Determine the [x, y] coordinate at the center of the cell enclosing the given text.  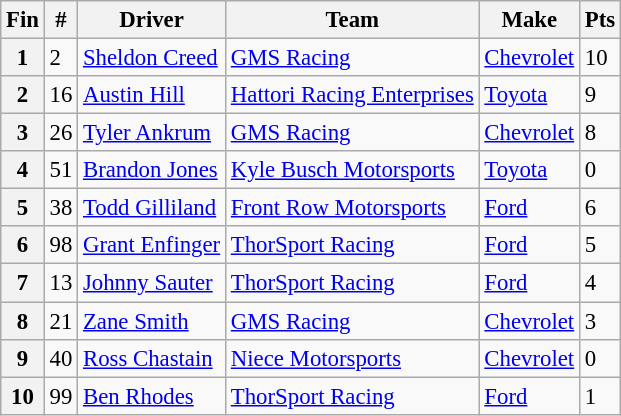
Kyle Busch Motorsports [353, 170]
Team [353, 20]
# [60, 20]
Make [529, 20]
38 [60, 208]
98 [60, 245]
Ross Chastain [152, 358]
Brandon Jones [152, 170]
Fin [23, 20]
16 [60, 95]
Driver [152, 20]
Pts [600, 20]
Ben Rhodes [152, 396]
21 [60, 321]
Zane Smith [152, 321]
99 [60, 396]
Johnny Sauter [152, 283]
51 [60, 170]
26 [60, 133]
Sheldon Creed [152, 58]
Niece Motorsports [353, 358]
Grant Enfinger [152, 245]
Front Row Motorsports [353, 208]
Todd Gilliland [152, 208]
7 [23, 283]
13 [60, 283]
Austin Hill [152, 95]
40 [60, 358]
Hattori Racing Enterprises [353, 95]
Tyler Ankrum [152, 133]
